Output the (X, Y) coordinate of the center of the cell containing the given text.  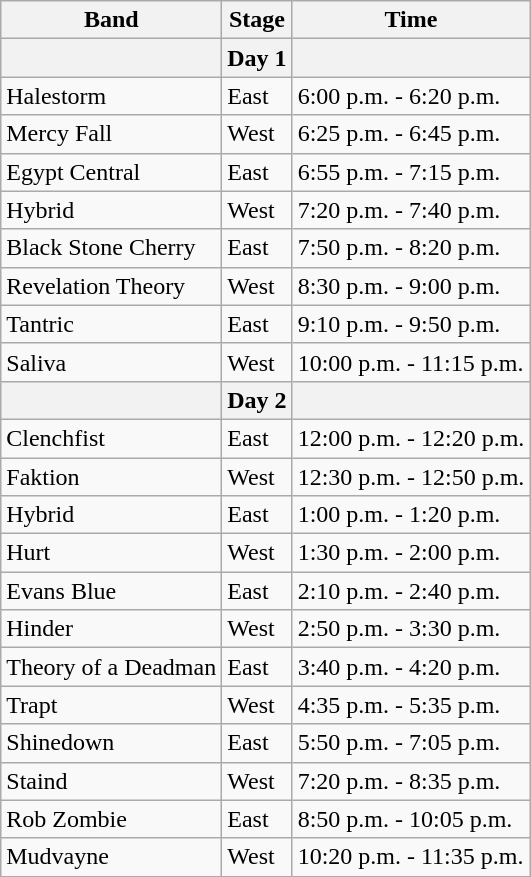
12:30 p.m. - 12:50 p.m. (411, 477)
Rob Zombie (112, 819)
5:50 p.m. - 7:05 p.m. (411, 743)
Revelation Theory (112, 286)
Halestorm (112, 96)
2:10 p.m. - 2:40 p.m. (411, 591)
Mercy Fall (112, 134)
Stage (257, 20)
9:10 p.m. - 9:50 p.m. (411, 324)
10:20 p.m. - 11:35 p.m. (411, 857)
Saliva (112, 362)
Day 2 (257, 400)
6:55 p.m. - 7:15 p.m. (411, 172)
1:30 p.m. - 2:00 p.m. (411, 553)
7:50 p.m. - 8:20 p.m. (411, 248)
Theory of a Deadman (112, 667)
Trapt (112, 705)
Hinder (112, 629)
Mudvayne (112, 857)
Black Stone Cherry (112, 248)
7:20 p.m. - 8:35 p.m. (411, 781)
Evans Blue (112, 591)
Day 1 (257, 58)
6:00 p.m. - 6:20 p.m. (411, 96)
Clenchfist (112, 438)
6:25 p.m. - 6:45 p.m. (411, 134)
8:30 p.m. - 9:00 p.m. (411, 286)
Faktion (112, 477)
Hurt (112, 553)
1:00 p.m. - 1:20 p.m. (411, 515)
Tantric (112, 324)
2:50 p.m. - 3:30 p.m. (411, 629)
7:20 p.m. - 7:40 p.m. (411, 210)
Time (411, 20)
Egypt Central (112, 172)
4:35 p.m. - 5:35 p.m. (411, 705)
12:00 p.m. - 12:20 p.m. (411, 438)
Shinedown (112, 743)
3:40 p.m. - 4:20 p.m. (411, 667)
Staind (112, 781)
10:00 p.m. - 11:15 p.m. (411, 362)
Band (112, 20)
8:50 p.m. - 10:05 p.m. (411, 819)
